For the text-containing cell, return its midpoint in [x, y] coordinate format. 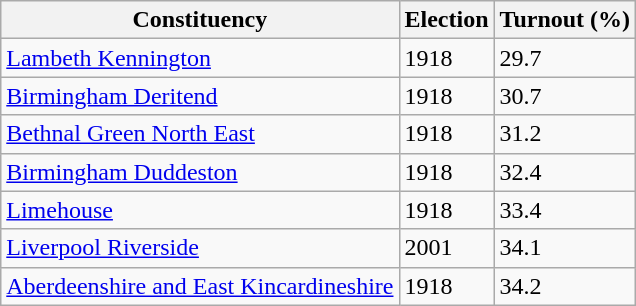
29.7 [565, 58]
Birmingham Duddeston [200, 172]
Birmingham Deritend [200, 96]
Turnout (%) [565, 20]
Election [446, 20]
32.4 [565, 172]
2001 [446, 248]
Bethnal Green North East [200, 134]
34.1 [565, 248]
30.7 [565, 96]
Liverpool Riverside [200, 248]
Lambeth Kennington [200, 58]
33.4 [565, 210]
34.2 [565, 286]
Aberdeenshire and East Kincardineshire [200, 286]
31.2 [565, 134]
Limehouse [200, 210]
Constituency [200, 20]
